Search for the cell housing the specified text and yield its (x, y) center coordinate. 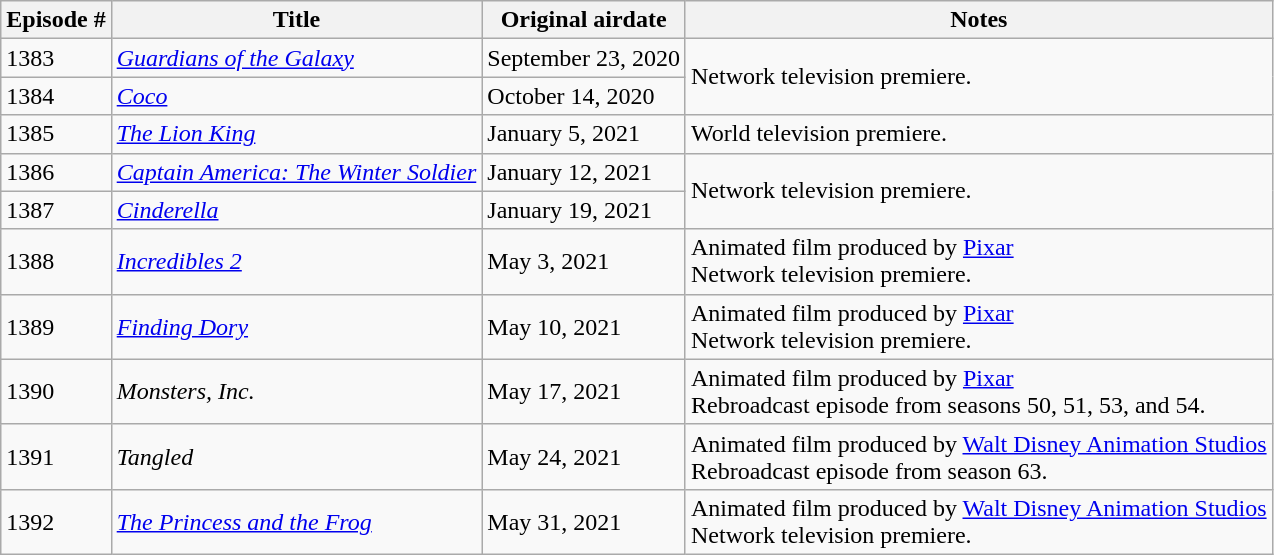
Original airdate (584, 20)
Captain America: The Winter Soldier (296, 172)
May 24, 2021 (584, 456)
The Lion King (296, 134)
1384 (56, 96)
Episode # (56, 20)
1391 (56, 456)
Title (296, 20)
1388 (56, 262)
September 23, 2020 (584, 58)
May 3, 2021 (584, 262)
Incredibles 2 (296, 262)
January 12, 2021 (584, 172)
Animated film produced by Walt Disney Animation StudiosRebroadcast episode from season 63. (978, 456)
World television premiere. (978, 134)
May 17, 2021 (584, 392)
1389 (56, 326)
1390 (56, 392)
Guardians of the Galaxy (296, 58)
1387 (56, 210)
May 10, 2021 (584, 326)
The Princess and the Frog (296, 522)
1392 (56, 522)
1386 (56, 172)
1385 (56, 134)
Animated film produced by Walt Disney Animation StudiosNetwork television premiere. (978, 522)
Monsters, Inc. (296, 392)
May 31, 2021 (584, 522)
Finding Dory (296, 326)
Animated film produced by PixarRebroadcast episode from seasons 50, 51, 53, and 54. (978, 392)
January 19, 2021 (584, 210)
Tangled (296, 456)
Coco (296, 96)
1383 (56, 58)
Notes (978, 20)
October 14, 2020 (584, 96)
Cinderella (296, 210)
January 5, 2021 (584, 134)
